Find where the given text appears and provide that cell's center as [x, y] coordinate. 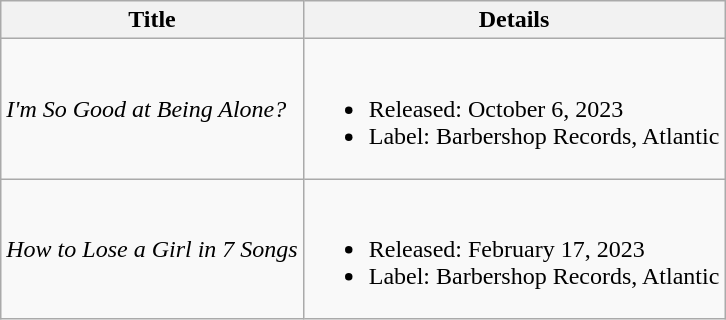
Released: October 6, 2023Label: Barbershop Records, Atlantic [514, 109]
Released: February 17, 2023Label: Barbershop Records, Atlantic [514, 249]
How to Lose a Girl in 7 Songs [152, 249]
I'm So Good at Being Alone? [152, 109]
Details [514, 20]
Title [152, 20]
